Determine the [x, y] coordinate at the center of the cell enclosing the given text.  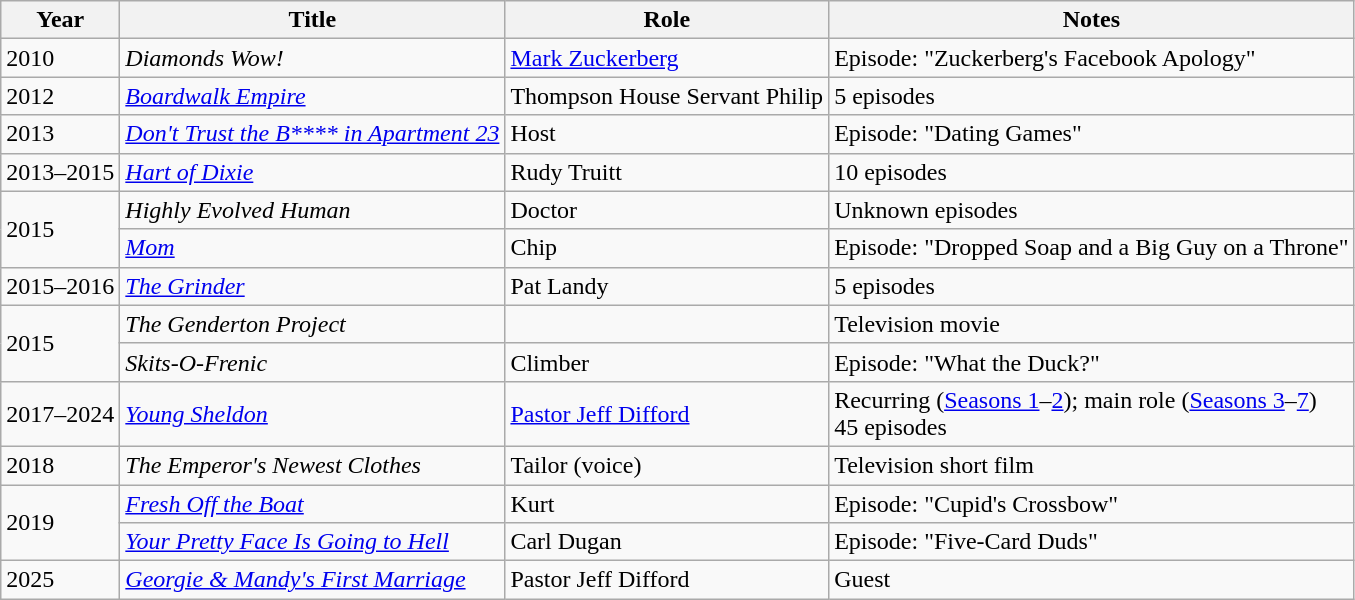
10 episodes [1092, 172]
Don't Trust the B**** in Apartment 23 [312, 134]
2012 [60, 96]
Episode: "Zuckerberg's Facebook Apology" [1092, 58]
Climber [667, 362]
2025 [60, 580]
Thompson House Servant Philip [667, 96]
Mark Zuckerberg [667, 58]
Skits-O-Frenic [312, 362]
The Emperor's Newest Clothes [312, 465]
Fresh Off the Boat [312, 503]
Notes [1092, 20]
Tailor (voice) [667, 465]
Unknown episodes [1092, 210]
Boardwalk Empire [312, 96]
The Grinder [312, 286]
Episode: "Five-Card Duds" [1092, 542]
Mom [312, 248]
Host [667, 134]
Chip [667, 248]
Year [60, 20]
Pat Landy [667, 286]
Episode: "What the Duck?" [1092, 362]
2010 [60, 58]
2013 [60, 134]
Episode: "Dropped Soap and a Big Guy on a Throne" [1092, 248]
Role [667, 20]
Recurring (Seasons 1–2); main role (Seasons 3–7)45 episodes [1092, 414]
Episode: "Cupid's Crossbow" [1092, 503]
Your Pretty Face Is Going to Hell [312, 542]
Doctor [667, 210]
Carl Dugan [667, 542]
Rudy Truitt [667, 172]
Title [312, 20]
2015–2016 [60, 286]
Diamonds Wow! [312, 58]
2019 [60, 522]
The Genderton Project [312, 324]
Guest [1092, 580]
2018 [60, 465]
Highly Evolved Human [312, 210]
2013–2015 [60, 172]
Episode: "Dating Games" [1092, 134]
Young Sheldon [312, 414]
Georgie & Mandy's First Marriage [312, 580]
2017–2024 [60, 414]
Television short film [1092, 465]
Hart of Dixie [312, 172]
Kurt [667, 503]
Television movie [1092, 324]
